Search for the cell housing the specified text and yield its [x, y] center coordinate. 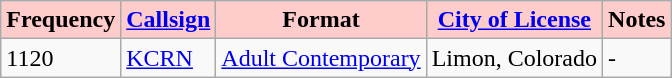
1120 [61, 58]
Frequency [61, 20]
Callsign [168, 20]
Adult Contemporary [321, 58]
Notes [637, 20]
Limon, Colorado [514, 58]
City of License [514, 20]
- [637, 58]
KCRN [168, 58]
Format [321, 20]
